Extract the (X, Y) coordinate from the center of the cell holding the provided text.  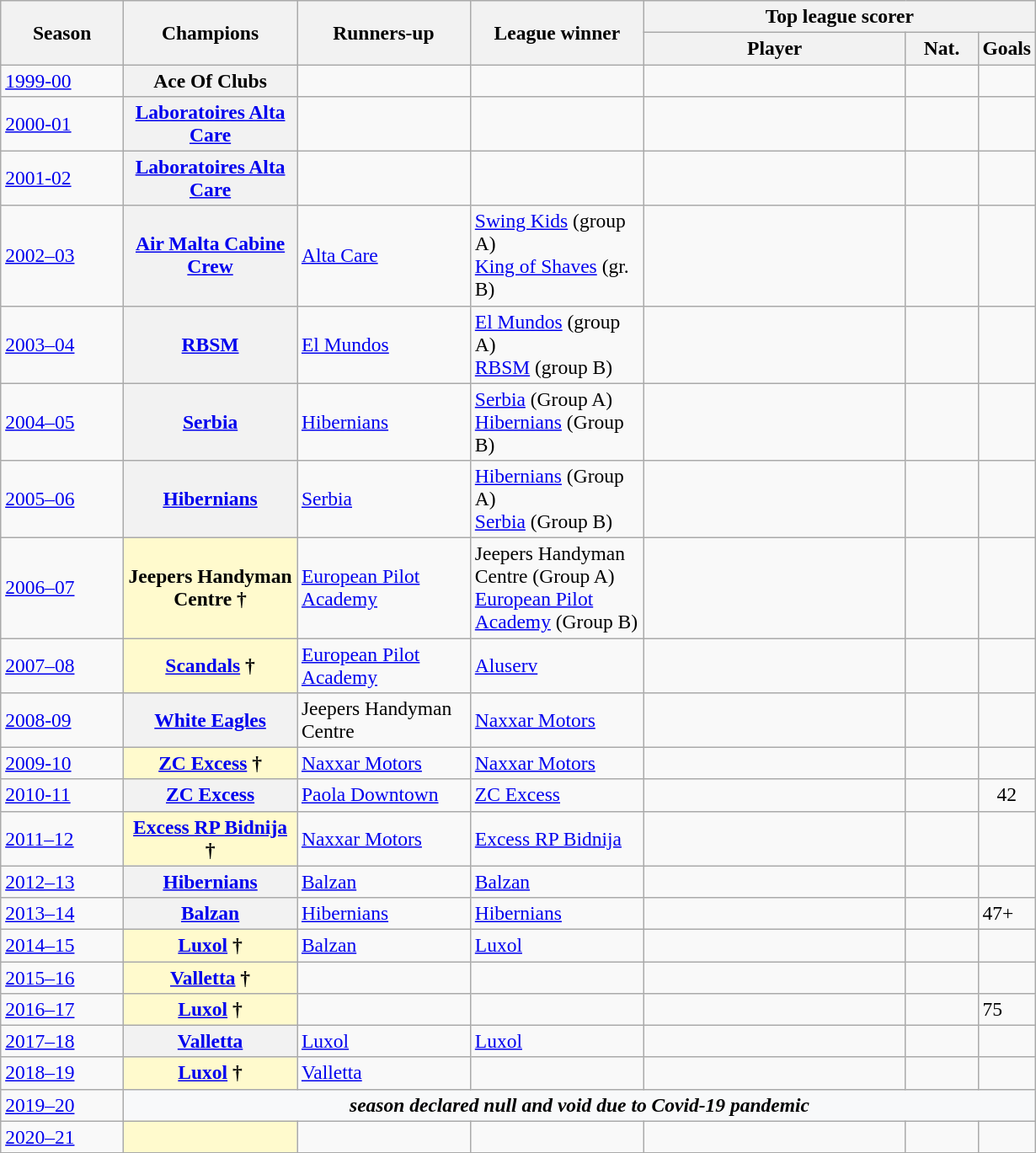
2014–15 (62, 945)
2002–03 (62, 256)
2006–07 (62, 588)
season declared null and void due to Covid-19 pandemic (579, 1105)
2018–19 (62, 1073)
Runners-up (383, 32)
League winner (557, 32)
Player (775, 48)
2015–16 (62, 977)
Paola Downtown (383, 795)
2017–18 (62, 1041)
75 (1007, 1009)
Scandals † (211, 665)
2012–13 (62, 882)
2008-09 (62, 719)
Valletta † (211, 977)
Swing Kids (group A)King of Shaves (gr. B) (557, 256)
Champions (211, 32)
2001-02 (62, 179)
El Mundos (383, 344)
Jeepers Handyman Centre † (211, 588)
2003–04 (62, 344)
1999-00 (62, 80)
Alta Care (383, 256)
2013–14 (62, 913)
ZC Excess † (211, 763)
Serbia (Group A)Hibernians (Group B) (557, 422)
Jeepers Handyman Centre (383, 719)
Nat. (942, 48)
El Mundos (group A)RBSM (group B) (557, 344)
Top league scorer (839, 16)
2004–05 (62, 422)
2016–17 (62, 1009)
2019–20 (62, 1105)
2010-11 (62, 795)
Hibernians (Group A)Serbia (Group B) (557, 499)
Ace Of Clubs (211, 80)
2000-01 (62, 123)
47+ (1007, 913)
2007–08 (62, 665)
Season (62, 32)
2020–21 (62, 1137)
White Eagles (211, 719)
2011–12 (62, 839)
Air Malta Cabine Crew (211, 256)
2005–06 (62, 499)
Aluserv (557, 665)
2009-10 (62, 763)
Excess RP Bidnija † (211, 839)
Jeepers Handyman Centre (Group A)European Pilot Academy (Group B) (557, 588)
42 (1007, 795)
Excess RP Bidnija (557, 839)
RBSM (211, 344)
Goals (1007, 48)
